Locate the cell with the specified text and output its [x, y] center coordinate. 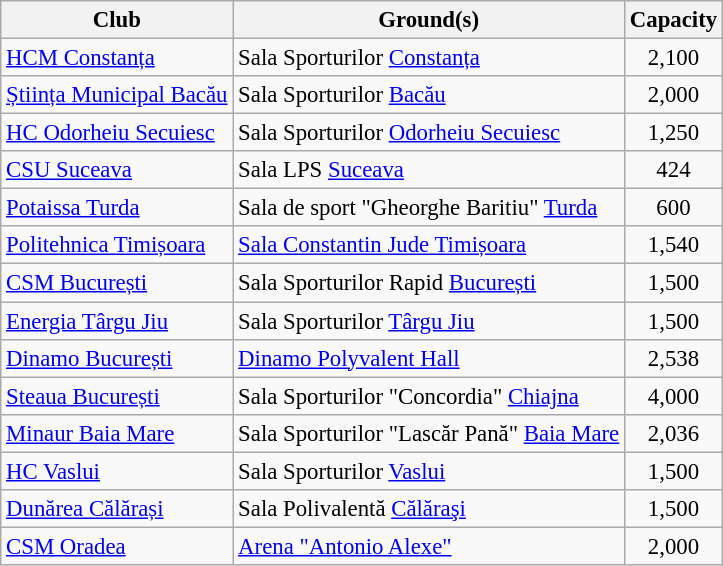
Dinamo Polyvalent Hall [429, 358]
Sala Sporturilor "Lascăr Pană" Baia Mare [429, 433]
Dinamo București [117, 358]
Potaissa Turda [117, 208]
Sala Sporturilor "Concordia" Chiajna [429, 396]
CSM Oradea [117, 546]
CSU Suceava [117, 170]
2,100 [673, 58]
Sala Sporturilor Constanța [429, 58]
Steaua București [117, 396]
HCM Constanța [117, 58]
CSM București [117, 283]
Capacity [673, 20]
2,538 [673, 358]
HC Vaslui [117, 471]
Știința Municipal Bacău [117, 95]
Arena "Antonio Alexe" [429, 546]
Politehnica Timișoara [117, 245]
Sala Sporturilor Odorheiu Secuiesc [429, 133]
Minaur Baia Mare [117, 433]
4,000 [673, 396]
Dunărea Călărași [117, 509]
1,250 [673, 133]
600 [673, 208]
424 [673, 170]
Club [117, 20]
Sala de sport "Gheorghe Baritiu" Turda [429, 208]
Sala Sporturilor Târgu Jiu [429, 321]
Energia Târgu Jiu [117, 321]
Ground(s) [429, 20]
HC Odorheiu Secuiesc [117, 133]
Sala Sporturilor Rapid București [429, 283]
Sala Sporturilor Bacău [429, 95]
1,540 [673, 245]
Sala Sporturilor Vaslui [429, 471]
2,036 [673, 433]
Sala Polivalentă Călăraşi [429, 509]
Sala Constantin Jude Timișoara [429, 245]
Sala LPS Suceava [429, 170]
